Locate the cell with the specified text and output its (X, Y) center coordinate. 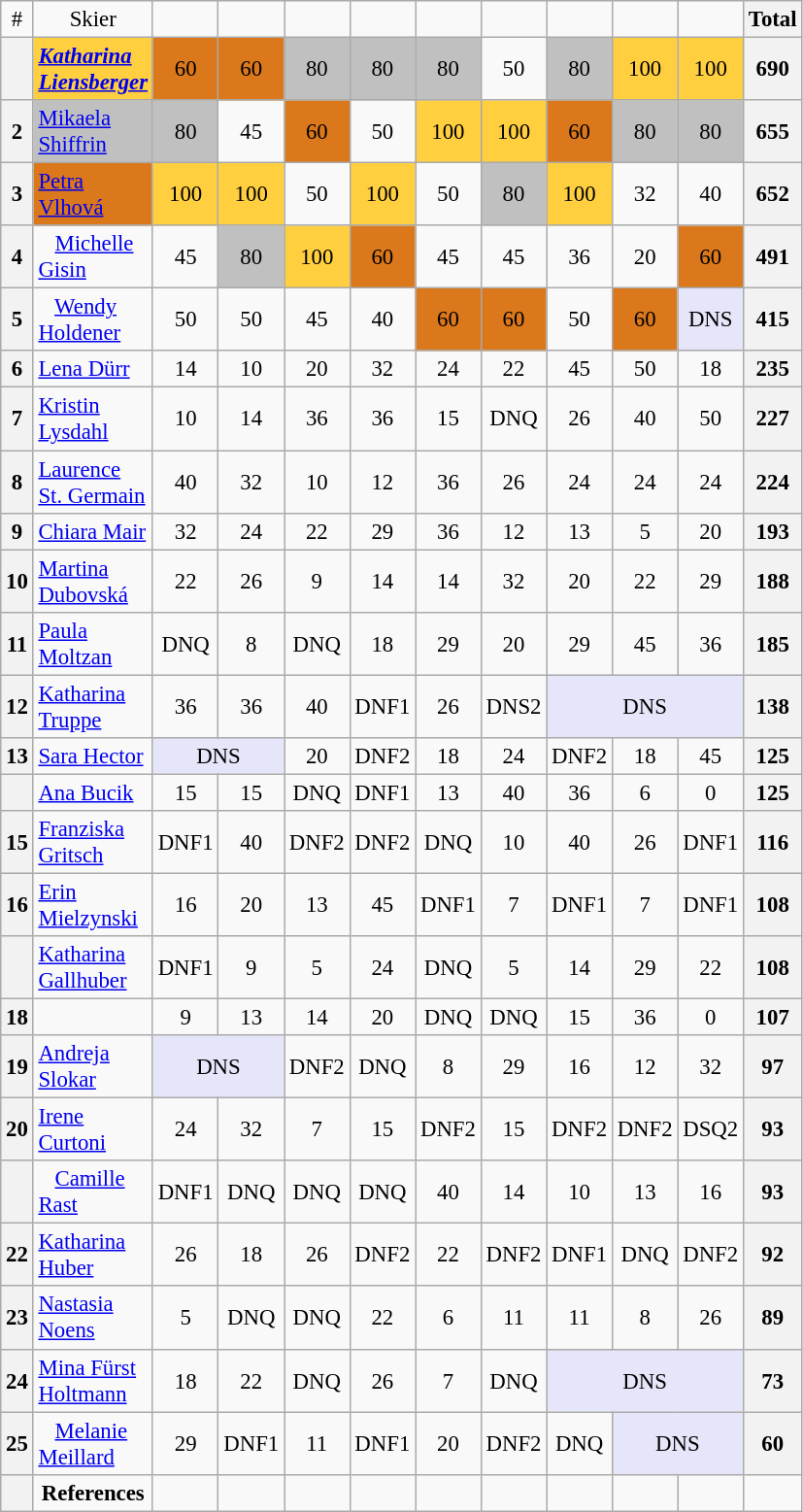
Andreja Slokar (93, 1066)
188 (772, 581)
2 (17, 132)
491 (772, 256)
4 (17, 256)
Skier (93, 19)
# (17, 19)
107 (772, 1018)
Total (772, 19)
3 (17, 194)
Katharina Truppe (93, 707)
Camille Rast (93, 1193)
Katharina Liensberger (93, 70)
652 (772, 194)
193 (772, 531)
690 (772, 70)
Paula Moltzan (93, 643)
185 (772, 643)
Wendy Holdener (93, 320)
138 (772, 707)
Katharina Huber (93, 1255)
Ana Bucik (93, 792)
73 (772, 1381)
227 (772, 420)
Mina Fürst Holtmann (93, 1381)
89 (772, 1319)
Kristin Lysdahl (93, 420)
235 (772, 370)
Petra Vlhová (93, 194)
DNS2 (514, 707)
19 (17, 1066)
97 (772, 1066)
92 (772, 1255)
415 (772, 320)
Martina Dubovská (93, 581)
Erin Mielzynski (93, 905)
Lena Dürr (93, 370)
References (93, 1493)
655 (772, 132)
116 (772, 843)
Mikaela Shiffrin (93, 132)
Katharina Gallhuber (93, 967)
Irene Curtoni (93, 1130)
Melanie Meillard (93, 1443)
23 (17, 1319)
Nastasia Noens (93, 1319)
224 (772, 482)
Michelle Gisin (93, 256)
Laurence St. Germain (93, 482)
DSQ2 (711, 1130)
Chiara Mair (93, 531)
25 (17, 1443)
Sara Hector (93, 756)
Franziska Gritsch (93, 843)
